Search for the cell housing the specified text and yield its (x, y) center coordinate. 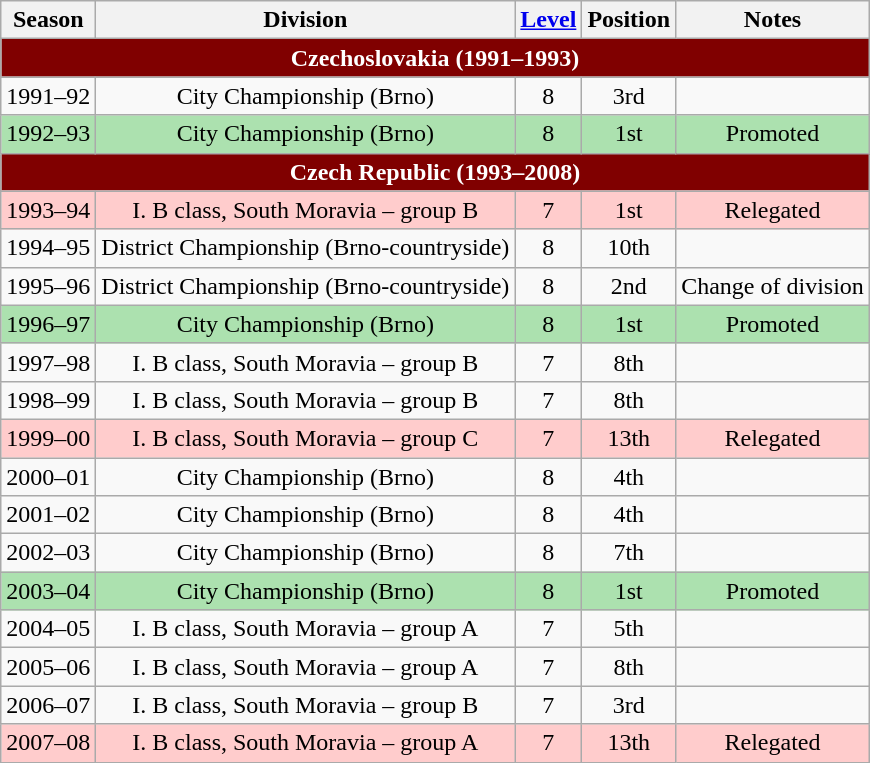
1991–92 (48, 96)
1995–96 (48, 286)
Season (48, 20)
2002–03 (48, 553)
2004–05 (48, 629)
1997–98 (48, 362)
Change of division (773, 286)
7th (629, 553)
Division (306, 20)
5th (629, 629)
I. B class, South Moravia – group C (306, 438)
2nd (629, 286)
2005–06 (48, 667)
1993–94 (48, 210)
Position (629, 20)
1994–95 (48, 248)
Czechoslovakia (1991–1993) (436, 58)
10th (629, 248)
2007–08 (48, 743)
1999–00 (48, 438)
2006–07 (48, 705)
1992–93 (48, 134)
1996–97 (48, 324)
2000–01 (48, 477)
Czech Republic (1993–2008) (436, 172)
1998–99 (48, 400)
2003–04 (48, 591)
Level (548, 20)
Notes (773, 20)
2001–02 (48, 515)
